Scan for the cell matching the given text and deliver its [X, Y] coordinate at center. 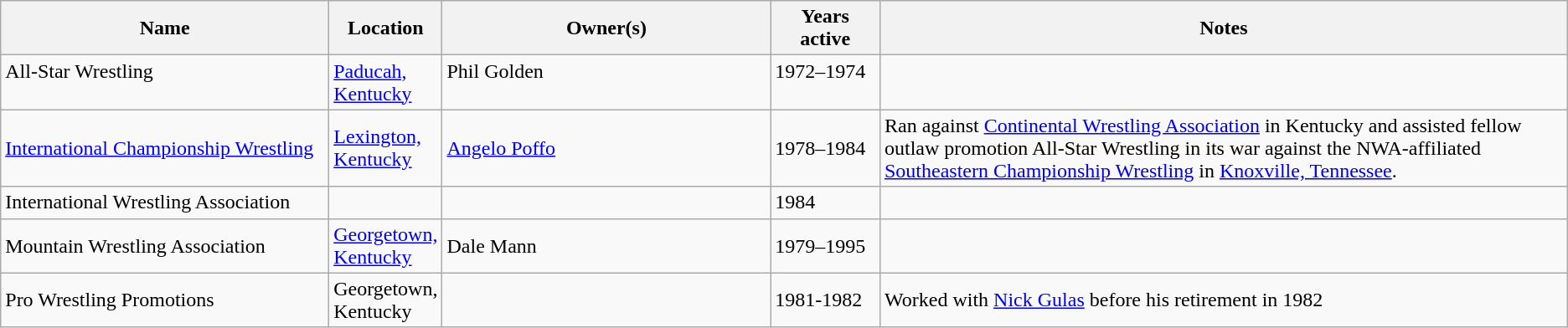
Angelo Poffo [606, 148]
All-Star Wrestling [165, 82]
1972–1974 [826, 82]
Mountain Wrestling Association [165, 246]
Notes [1223, 28]
1984 [826, 202]
International Championship Wrestling [165, 148]
Paducah, Kentucky [385, 82]
Lexington, Kentucky [385, 148]
1981-1982 [826, 300]
Location [385, 28]
Worked with Nick Gulas before his retirement in 1982 [1223, 300]
Dale Mann [606, 246]
Pro Wrestling Promotions [165, 300]
1978–1984 [826, 148]
Phil Golden [606, 82]
Owner(s) [606, 28]
Years active [826, 28]
International Wrestling Association [165, 202]
Name [165, 28]
1979–1995 [826, 246]
